Find where the given text appears and provide that cell's center as [x, y] coordinate. 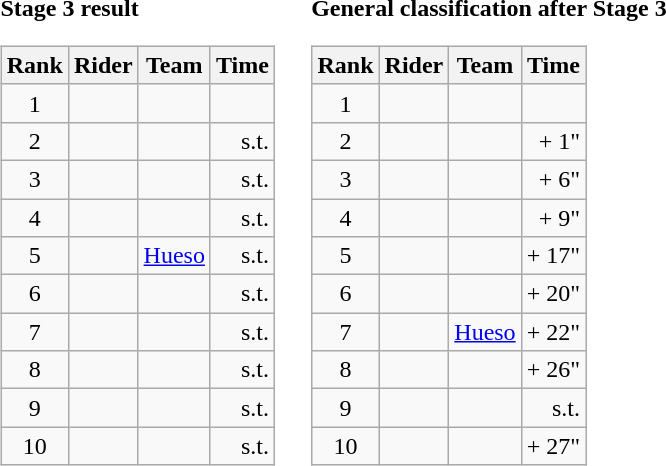
+ 17" [553, 256]
+ 9" [553, 217]
+ 26" [553, 370]
+ 22" [553, 332]
+ 20" [553, 294]
+ 27" [553, 446]
+ 6" [553, 179]
+ 1" [553, 141]
